Capture the cell that displays the provided text and extract its [X, Y] central coordinate. 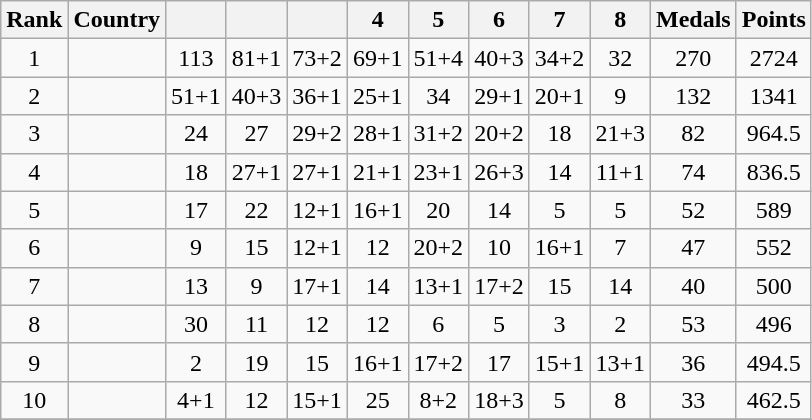
73+2 [318, 58]
1341 [774, 96]
8+2 [438, 400]
40 [693, 286]
494.5 [774, 362]
32 [620, 58]
52 [693, 210]
51+4 [438, 58]
34+2 [560, 58]
36 [693, 362]
69+1 [378, 58]
34 [438, 96]
Points [774, 20]
132 [693, 96]
25 [378, 400]
964.5 [774, 134]
589 [774, 210]
500 [774, 286]
29+1 [500, 96]
27 [256, 134]
28+1 [378, 134]
24 [196, 134]
2724 [774, 58]
20 [438, 210]
17+1 [318, 286]
33 [693, 400]
82 [693, 134]
74 [693, 172]
113 [196, 58]
4+1 [196, 400]
462.5 [774, 400]
20+1 [560, 96]
22 [256, 210]
51+1 [196, 96]
Country [117, 20]
47 [693, 248]
552 [774, 248]
81+1 [256, 58]
496 [774, 324]
11+1 [620, 172]
1 [34, 58]
Medals [693, 20]
21+3 [620, 134]
836.5 [774, 172]
26+3 [500, 172]
30 [196, 324]
23+1 [438, 172]
19 [256, 362]
11 [256, 324]
13 [196, 286]
Rank [34, 20]
25+1 [378, 96]
21+1 [378, 172]
270 [693, 58]
36+1 [318, 96]
29+2 [318, 134]
18+3 [500, 400]
53 [693, 324]
31+2 [438, 134]
